For the text-containing cell, return its midpoint in (X, Y) coordinate format. 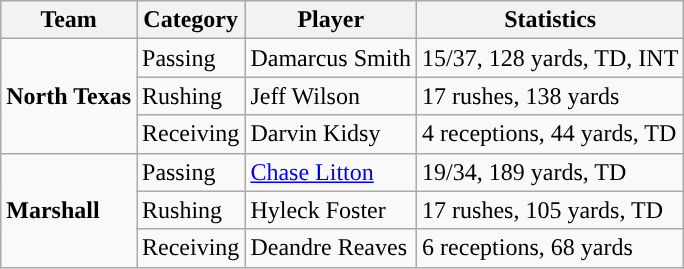
Hyleck Foster (331, 210)
Player (331, 20)
15/37, 128 yards, TD, INT (550, 58)
Jeff Wilson (331, 96)
Damarcus Smith (331, 58)
North Texas (69, 96)
6 receptions, 68 yards (550, 248)
Chase Litton (331, 172)
17 rushes, 105 yards, TD (550, 210)
Darvin Kidsy (331, 134)
4 receptions, 44 yards, TD (550, 134)
Marshall (69, 210)
Deandre Reaves (331, 248)
Team (69, 20)
Category (190, 20)
19/34, 189 yards, TD (550, 172)
17 rushes, 138 yards (550, 96)
Statistics (550, 20)
